Extract the [X, Y] coordinate from the center of the cell holding the provided text.  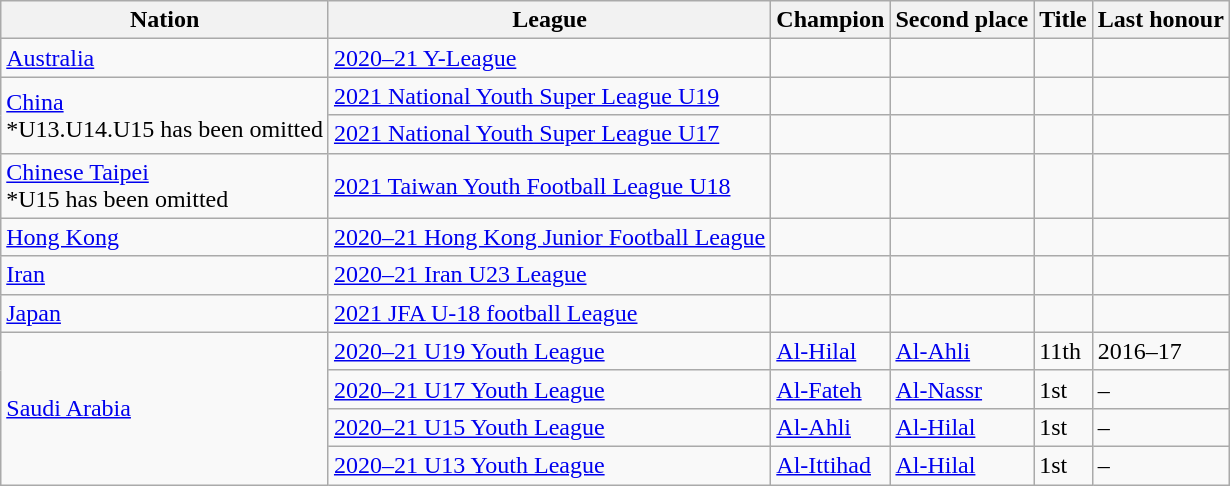
2021 National Youth Super League U19 [549, 96]
2021 Taiwan Youth Football League U18 [549, 186]
Champion [830, 20]
China *U13.U14.U15 has been omitted [165, 115]
Nation [165, 20]
2021 National Youth Super League U17 [549, 134]
Chinese Taipei *U15 has been omitted [165, 186]
2020–21 Hong Kong Junior Football League [549, 237]
Japan [165, 313]
Al-Nassr [962, 389]
2020–21 Y-League [549, 58]
Hong Kong [165, 237]
2020–21 U13 Youth League [549, 465]
League [549, 20]
2020–21 Iran U23 League [549, 275]
2021 JFA U-18 football League [549, 313]
Australia [165, 58]
Last honour [1160, 20]
Al-Ittihad [830, 465]
2020–21 U15 Youth League [549, 427]
Iran [165, 275]
Title [1064, 20]
2020–21 U17 Youth League [549, 389]
2020–21 U19 Youth League [549, 351]
Al-Fateh [830, 389]
11th [1064, 351]
Saudi Arabia [165, 408]
Second place [962, 20]
2016–17 [1160, 351]
